For the text-containing cell, return its midpoint in [x, y] coordinate format. 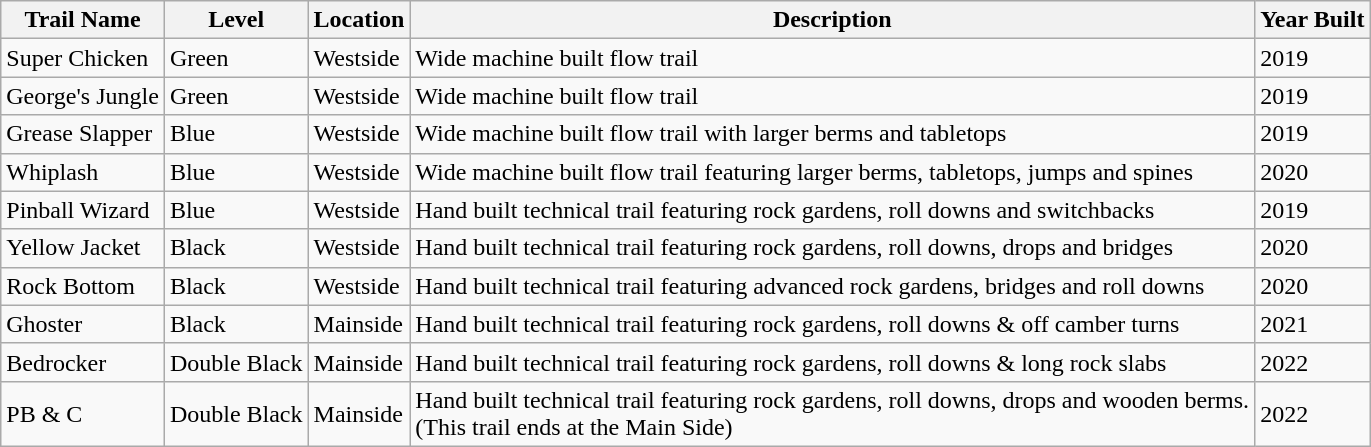
Wide machine built flow trail featuring larger berms, tabletops, jumps and spines [832, 172]
Year Built [1312, 20]
Rock Bottom [83, 286]
Hand built technical trail featuring advanced rock gardens, bridges and roll downs [832, 286]
Whiplash [83, 172]
Bedrocker [83, 362]
Location [359, 20]
2021 [1312, 324]
Yellow Jacket [83, 248]
Hand built technical trail featuring rock gardens, roll downs & off camber turns [832, 324]
Pinball Wizard [83, 210]
Ghoster [83, 324]
Description [832, 20]
Grease Slapper [83, 134]
Hand built technical trail featuring rock gardens, roll downs, drops and bridges [832, 248]
Hand built technical trail featuring rock gardens, roll downs & long rock slabs [832, 362]
Super Chicken [83, 58]
George's Jungle [83, 96]
PB & C [83, 414]
Hand built technical trail featuring rock gardens, roll downs and switchbacks [832, 210]
Hand built technical trail featuring rock gardens, roll downs, drops and wooden berms.(This trail ends at the Main Side) [832, 414]
Wide machine built flow trail with larger berms and tabletops [832, 134]
Level [236, 20]
Trail Name [83, 20]
